Extract the [X, Y] coordinate from the center of the cell holding the provided text.  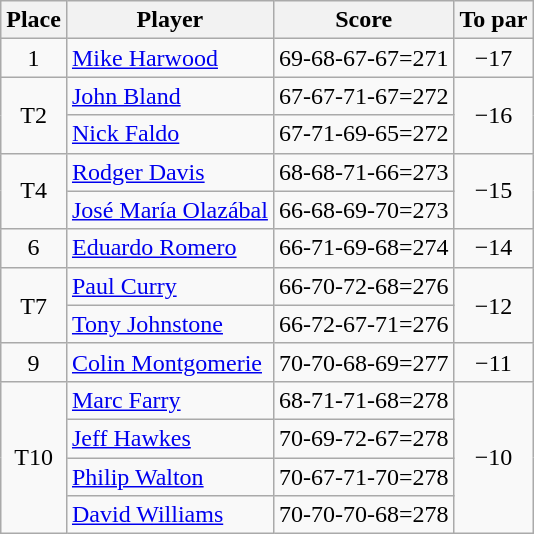
70-70-70-68=278 [364, 515]
David Williams [170, 515]
Place [34, 20]
−17 [494, 58]
70-67-71-70=278 [364, 477]
T2 [34, 115]
−15 [494, 191]
Marc Farry [170, 400]
José María Olazábal [170, 210]
John Bland [170, 96]
9 [34, 362]
67-71-69-65=272 [364, 134]
Score [364, 20]
Philip Walton [170, 477]
66-71-69-68=274 [364, 248]
Rodger Davis [170, 172]
70-70-68-69=277 [364, 362]
Eduardo Romero [170, 248]
−10 [494, 457]
68-68-71-66=273 [364, 172]
−12 [494, 305]
66-70-72-68=276 [364, 286]
Tony Johnstone [170, 324]
Paul Curry [170, 286]
To par [494, 20]
−14 [494, 248]
Mike Harwood [170, 58]
69-68-67-67=271 [364, 58]
1 [34, 58]
Nick Faldo [170, 134]
−16 [494, 115]
6 [34, 248]
Player [170, 20]
70-69-72-67=278 [364, 438]
67-67-71-67=272 [364, 96]
Colin Montgomerie [170, 362]
T10 [34, 457]
68-71-71-68=278 [364, 400]
66-72-67-71=276 [364, 324]
Jeff Hawkes [170, 438]
66-68-69-70=273 [364, 210]
T4 [34, 191]
−11 [494, 362]
T7 [34, 305]
